Search for the cell housing the specified text and yield its [X, Y] center coordinate. 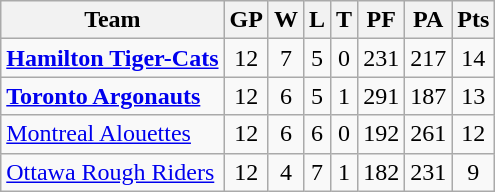
Toronto Argonauts [112, 96]
Team [112, 20]
182 [382, 172]
PA [428, 20]
L [316, 20]
192 [382, 134]
Ottawa Rough Riders [112, 172]
291 [382, 96]
W [286, 20]
Montreal Alouettes [112, 134]
T [344, 20]
187 [428, 96]
14 [474, 58]
PF [382, 20]
13 [474, 96]
Pts [474, 20]
261 [428, 134]
GP [246, 20]
217 [428, 58]
Hamilton Tiger-Cats [112, 58]
9 [474, 172]
4 [286, 172]
